Find where the given text appears and provide that cell's center as [X, Y] coordinate. 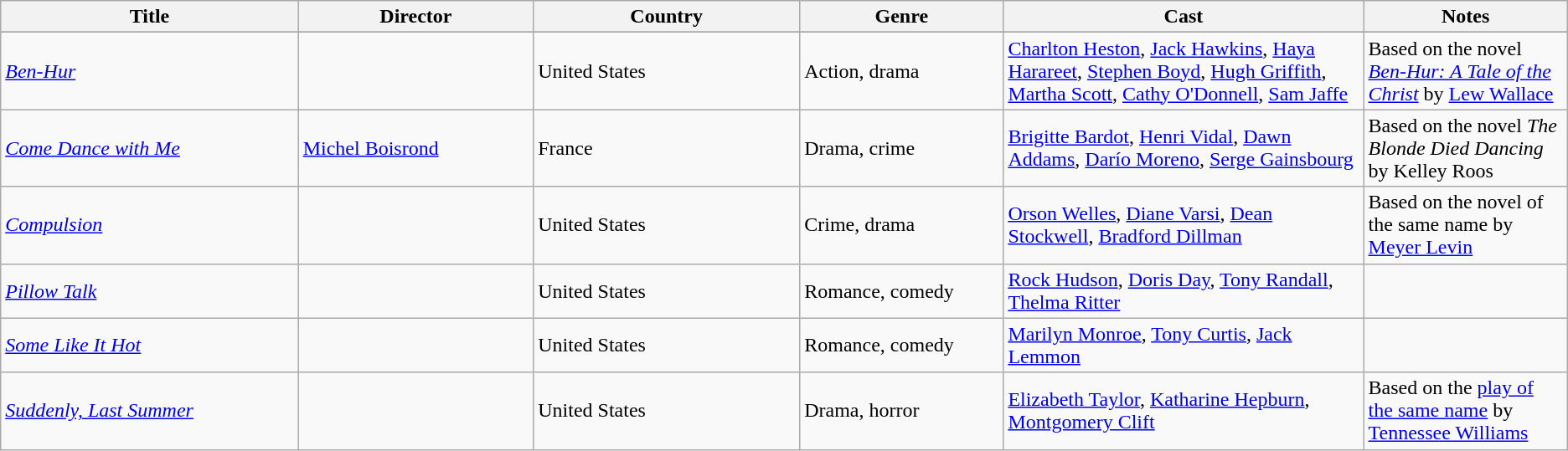
Based on the play of the same name by Tennessee Williams [1466, 411]
Title [149, 17]
Crime, drama [901, 225]
Based on the novel Ben-Hur: A Tale of the Christ by Lew Wallace [1466, 71]
Brigitte Bardot, Henri Vidal, Dawn Addams, Darío Moreno, Serge Gainsbourg [1184, 148]
Drama, crime [901, 148]
Pillow Talk [149, 291]
Director [415, 17]
France [667, 148]
Genre [901, 17]
Cast [1184, 17]
Marilyn Monroe, Tony Curtis, Jack Lemmon [1184, 345]
Compulsion [149, 225]
Elizabeth Taylor, Katharine Hepburn, Montgomery Clift [1184, 411]
Some Like It Hot [149, 345]
Orson Welles, Diane Varsi, Dean Stockwell, Bradford Dillman [1184, 225]
Notes [1466, 17]
Rock Hudson, Doris Day, Tony Randall, Thelma Ritter [1184, 291]
Action, drama [901, 71]
Ben-Hur [149, 71]
Drama, horror [901, 411]
Charlton Heston, Jack Hawkins, Haya Harareet, Stephen Boyd, Hugh Griffith, Martha Scott, Cathy O'Donnell, Sam Jaffe [1184, 71]
Based on the novel of the same name by Meyer Levin [1466, 225]
Country [667, 17]
Based on the novel The Blonde Died Dancing by Kelley Roos [1466, 148]
Michel Boisrond [415, 148]
Come Dance with Me [149, 148]
Suddenly, Last Summer [149, 411]
